Return the (X, Y) coordinate for the center point of the cell that contains the specified text.  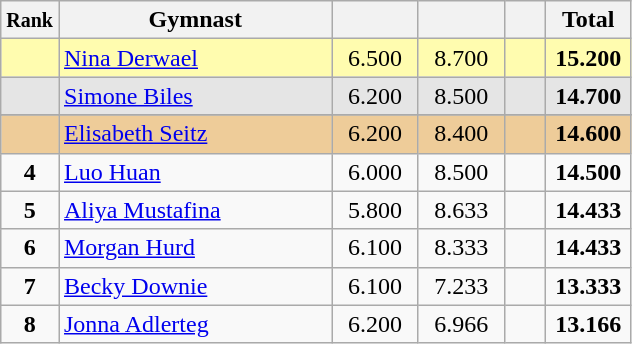
Total (588, 20)
8.333 (461, 248)
Rank (30, 20)
8.700 (461, 58)
7 (30, 286)
8 (30, 324)
6.966 (461, 324)
Elisabeth Seitz (195, 134)
4 (30, 172)
14.700 (588, 96)
14.600 (588, 134)
5 (30, 210)
5.800 (375, 210)
Gymnast (195, 20)
8.400 (461, 134)
Jonna Adlerteg (195, 324)
7.233 (461, 286)
13.333 (588, 286)
13.166 (588, 324)
6.000 (375, 172)
Nina Derwael (195, 58)
8.633 (461, 210)
6.500 (375, 58)
Aliya Mustafina (195, 210)
Morgan Hurd (195, 248)
6 (30, 248)
Becky Downie (195, 286)
Simone Biles (195, 96)
Luo Huan (195, 172)
15.200 (588, 58)
14.500 (588, 172)
